Identify which cell holds the provided text, then report its [X, Y] central coordinate. 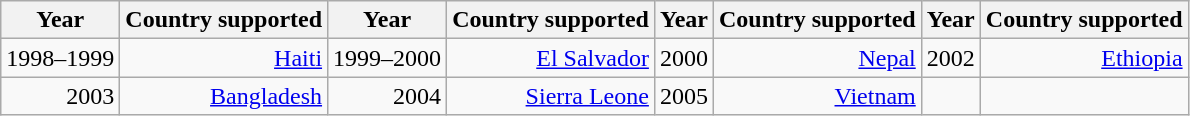
Ethiopia [1084, 58]
2005 [684, 96]
El Salvador [551, 58]
Haiti [224, 58]
Nepal [817, 58]
Bangladesh [224, 96]
2004 [388, 96]
Sierra Leone [551, 96]
2000 [684, 58]
Vietnam [817, 96]
1999–2000 [388, 58]
1998–1999 [60, 58]
2002 [950, 58]
2003 [60, 96]
